Output the [x, y] coordinate of the center of the cell containing the given text.  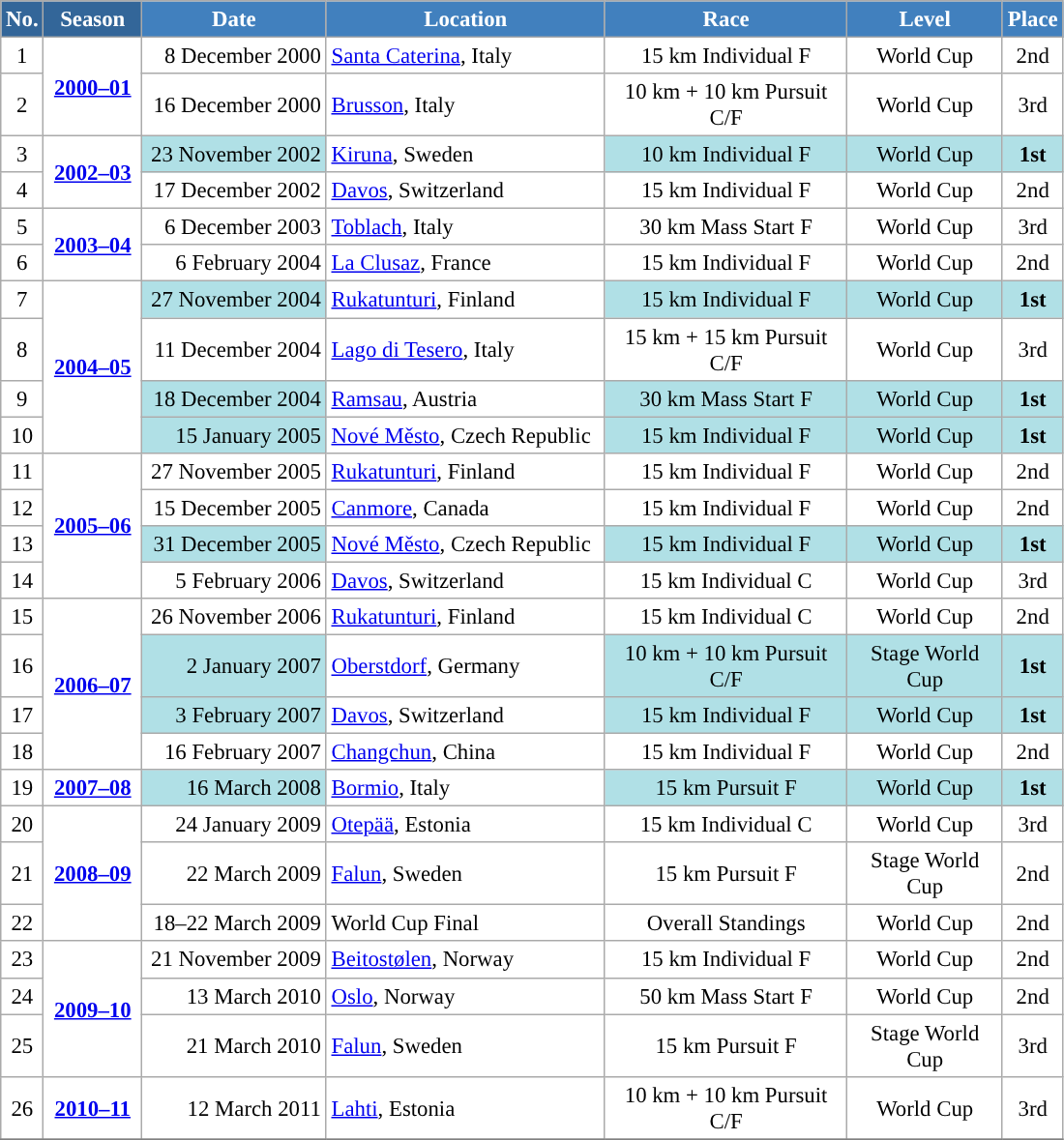
6 December 2003 [234, 227]
2000–01 [93, 87]
13 [22, 544]
15 km + 15 km Pursuit C/F [725, 350]
50 km Mass Start F [725, 996]
9 [22, 398]
Bormio, Italy [465, 788]
12 [22, 508]
7 [22, 300]
Level [925, 19]
24 January 2009 [234, 825]
26 [22, 1108]
6 [22, 264]
3 February 2007 [234, 716]
8 [22, 350]
20 [22, 825]
2009–10 [93, 1009]
17 [22, 716]
16 March 2008 [234, 788]
La Clusaz, France [465, 264]
11 December 2004 [234, 350]
2010–11 [93, 1108]
3 [22, 155]
10 [22, 435]
18–22 March 2009 [234, 923]
13 March 2010 [234, 996]
26 November 2006 [234, 617]
22 March 2009 [234, 874]
31 December 2005 [234, 544]
15 January 2005 [234, 435]
2004–05 [93, 367]
18 December 2004 [234, 398]
Ramsau, Austria [465, 398]
2 [22, 104]
Brusson, Italy [465, 104]
22 [22, 923]
Overall Standings [725, 923]
21 November 2009 [234, 960]
5 February 2006 [234, 580]
12 March 2011 [234, 1108]
14 [22, 580]
25 [22, 1046]
Beitostølen, Norway [465, 960]
27 November 2004 [234, 300]
8 December 2000 [234, 56]
2008–09 [93, 874]
2006–07 [93, 685]
No. [22, 19]
2007–08 [93, 788]
16 December 2000 [234, 104]
15 December 2005 [234, 508]
Santa Caterina, Italy [465, 56]
Otepää, Estonia [465, 825]
2005–06 [93, 525]
World Cup Final [465, 923]
Toblach, Italy [465, 227]
Oberstdorf, Germany [465, 665]
15 [22, 617]
17 December 2002 [234, 190]
24 [22, 996]
Location [465, 19]
23 November 2002 [234, 155]
18 [22, 752]
11 [22, 471]
Date [234, 19]
10 km Individual F [725, 155]
Changchun, China [465, 752]
2003–04 [93, 246]
2002–03 [93, 172]
Place [1032, 19]
16 February 2007 [234, 752]
Oslo, Norway [465, 996]
21 March 2010 [234, 1046]
Canmore, Canada [465, 508]
16 [22, 665]
21 [22, 874]
2 January 2007 [234, 665]
1 [22, 56]
19 [22, 788]
Race [725, 19]
Lahti, Estonia [465, 1108]
Season [93, 19]
Kiruna, Sweden [465, 155]
4 [22, 190]
Lago di Tesero, Italy [465, 350]
27 November 2005 [234, 471]
6 February 2004 [234, 264]
23 [22, 960]
5 [22, 227]
